Identify which cell holds the provided text, then report its (X, Y) central coordinate. 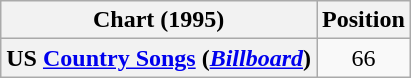
Chart (1995) (159, 20)
66 (364, 58)
US Country Songs (Billboard) (159, 58)
Position (364, 20)
